Pinpoint the cell where the given text exists, returning its (X, Y) midpoint coordinate. 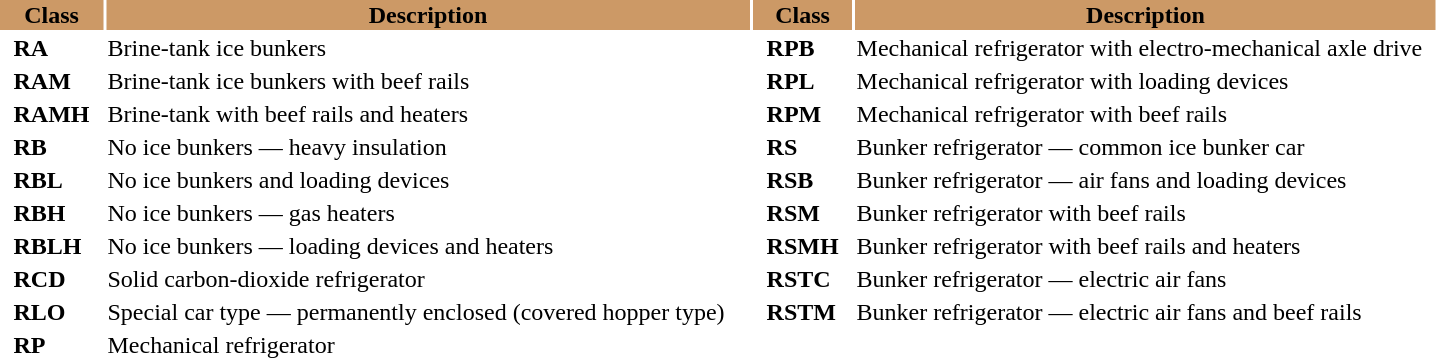
Brine-tank ice bunkers with beef rails (428, 81)
RB (52, 147)
Bunker refrigerator — electric air fans (1146, 279)
Mechanical refrigerator with loading devices (1146, 81)
RSB (802, 180)
Mechanical refrigerator with electro-mechanical axle drive (1146, 48)
Bunker refrigerator with beef rails (1146, 213)
RSTM (802, 312)
RPL (802, 81)
RSMH (802, 246)
No ice bunkers and loading devices (428, 180)
No ice bunkers — heavy insulation (428, 147)
RBLH (52, 246)
Bunker refrigerator — common ice bunker car (1146, 147)
RAM (52, 81)
Special car type — permanently enclosed (covered hopper type) (428, 312)
RBL (52, 180)
Bunker refrigerator — electric air fans and beef rails (1146, 312)
RPB (802, 48)
Brine-tank with beef rails and heaters (428, 114)
No ice bunkers — loading devices and heaters (428, 246)
RPM (802, 114)
Mechanical refrigerator with beef rails (1146, 114)
RS (802, 147)
RA (52, 48)
RBH (52, 213)
Bunker refrigerator — air fans and loading devices (1146, 180)
Solid carbon-dioxide refrigerator (428, 279)
No ice bunkers — gas heaters (428, 213)
Brine-tank ice bunkers (428, 48)
RLO (52, 312)
RSTC (802, 279)
RAMH (52, 114)
RCD (52, 279)
Bunker refrigerator with beef rails and heaters (1146, 246)
RSM (802, 213)
